Detect which cell encompasses the target text, then output its (x, y) center coordinate. 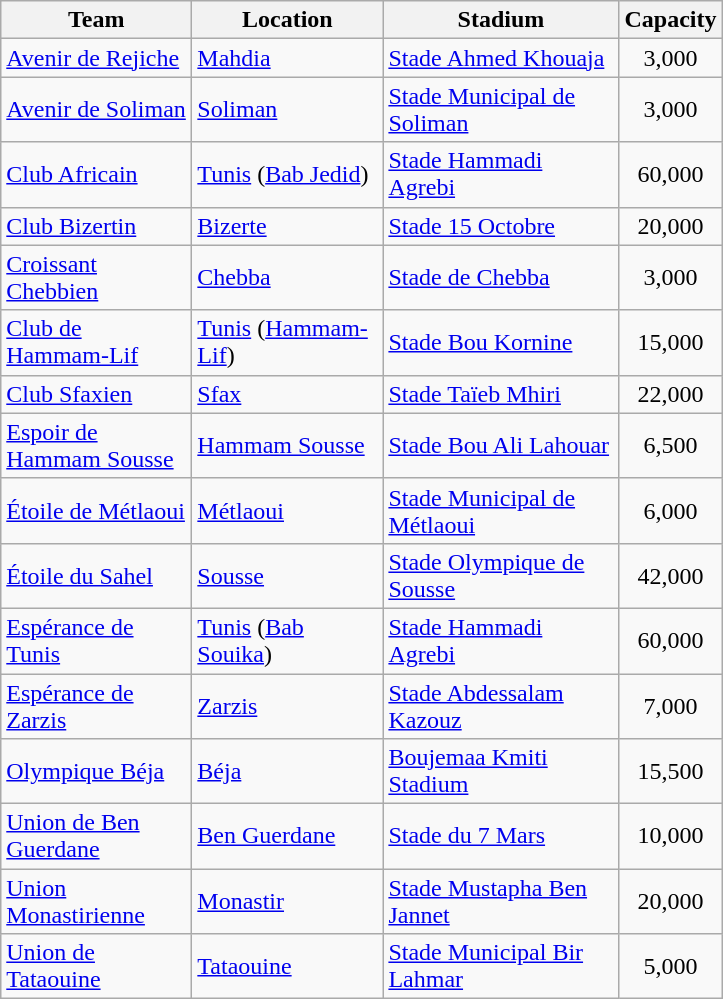
Stade Municipal Bir Lahmar (501, 966)
Bizerte (288, 226)
Béja (288, 772)
22,000 (670, 394)
Stadium (501, 20)
Avenir de Rejiche (96, 58)
6,000 (670, 510)
6,500 (670, 446)
Stade Ahmed Khouaja (501, 58)
Soliman (288, 110)
Stade de Chebba (501, 278)
Stade Bou Kornine (501, 342)
Sfax (288, 394)
Club Bizertin (96, 226)
42,000 (670, 576)
Métlaoui (288, 510)
Union Monastirienne (96, 902)
Team (96, 20)
Club de Hammam-Lif (96, 342)
Tunis (Hammam-Lif) (288, 342)
Union de Ben Guerdane (96, 836)
Zarzis (288, 706)
Stade du 7 Mars (501, 836)
Stade 15 Octobre (501, 226)
Tunis (Bab Souika) (288, 640)
Location (288, 20)
Club Sfaxien (96, 394)
Stade Olympique de Sousse (501, 576)
Hammam Sousse (288, 446)
Stade Municipal de Métlaoui (501, 510)
Club Africain (96, 174)
Croissant Chebbien (96, 278)
Espoir de Hammam Sousse (96, 446)
Étoile de Métlaoui (96, 510)
5,000 (670, 966)
10,000 (670, 836)
Étoile du Sahel (96, 576)
Stade Abdessalam Kazouz (501, 706)
Espérance de Zarzis (96, 706)
Tataouine (288, 966)
Tunis (Bab Jedid) (288, 174)
Sousse (288, 576)
Ben Guerdane (288, 836)
Olympique Béja (96, 772)
Boujemaa Kmiti Stadium (501, 772)
15,000 (670, 342)
Union de Tataouine (96, 966)
Stade Municipal de Soliman (501, 110)
Stade Bou Ali Lahouar (501, 446)
Mahdia (288, 58)
Avenir de Soliman (96, 110)
Espérance de Tunis (96, 640)
15,500 (670, 772)
Monastir (288, 902)
Stade Mustapha Ben Jannet (501, 902)
Chebba (288, 278)
Stade Taïeb Mhiri (501, 394)
7,000 (670, 706)
Capacity (670, 20)
